Pinpoint the cell where the given text exists, returning its (x, y) midpoint coordinate. 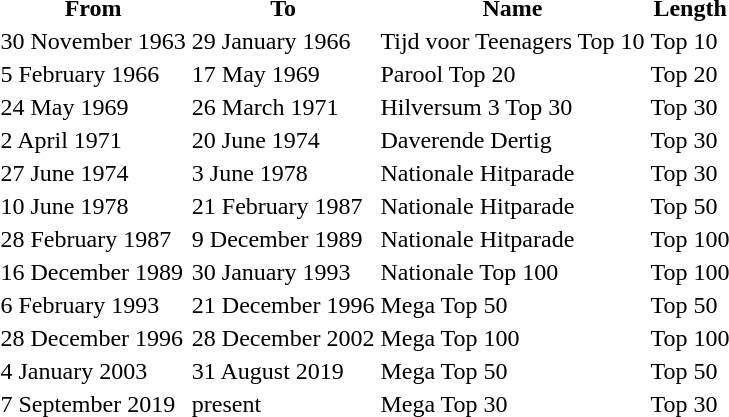
21 February 1987 (283, 206)
29 January 1966 (283, 41)
Tijd voor Teenagers Top 10 (512, 41)
28 December 2002 (283, 338)
26 March 1971 (283, 107)
3 June 1978 (283, 173)
31 August 2019 (283, 371)
9 December 1989 (283, 239)
20 June 1974 (283, 140)
21 December 1996 (283, 305)
Nationale Top 100 (512, 272)
17 May 1969 (283, 74)
Parool Top 20 (512, 74)
Hilversum 3 Top 30 (512, 107)
Mega Top 100 (512, 338)
Daverende Dertig (512, 140)
30 January 1993 (283, 272)
